Return the [x, y] coordinate for the center point of the cell that contains the specified text.  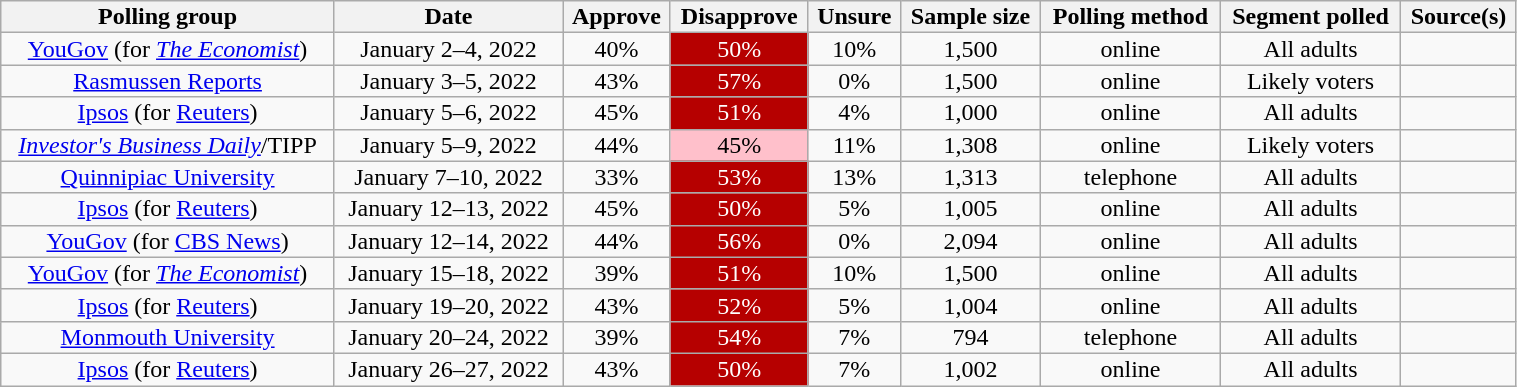
January 2–4, 2022 [448, 49]
Segment polled [1310, 17]
52% [739, 305]
January 19–20, 2022 [448, 305]
56% [739, 241]
1,005 [970, 209]
Unsure [854, 17]
Disapprove [739, 17]
1,002 [970, 369]
53% [739, 177]
1,000 [970, 113]
January 15–18, 2022 [448, 273]
YouGov (for CBS News) [168, 241]
January 7–10, 2022 [448, 177]
2,094 [970, 241]
Source(s) [1458, 17]
1,308 [970, 145]
Polling method [1130, 17]
Date [448, 17]
4% [854, 113]
Sample size [970, 17]
13% [854, 177]
1,313 [970, 177]
794 [970, 337]
Rasmussen Reports [168, 81]
1,004 [970, 305]
Monmouth University [168, 337]
January 12–14, 2022 [448, 241]
Polling group [168, 17]
Approve [617, 17]
11% [854, 145]
40% [617, 49]
January 3–5, 2022 [448, 81]
57% [739, 81]
January 26–27, 2022 [448, 369]
33% [617, 177]
54% [739, 337]
Investor's Business Daily/TIPP [168, 145]
Quinnipiac University [168, 177]
January 5–6, 2022 [448, 113]
January 20–24, 2022 [448, 337]
January 5–9, 2022 [448, 145]
January 12–13, 2022 [448, 209]
